Scan for the cell matching the given text and deliver its (X, Y) coordinate at center. 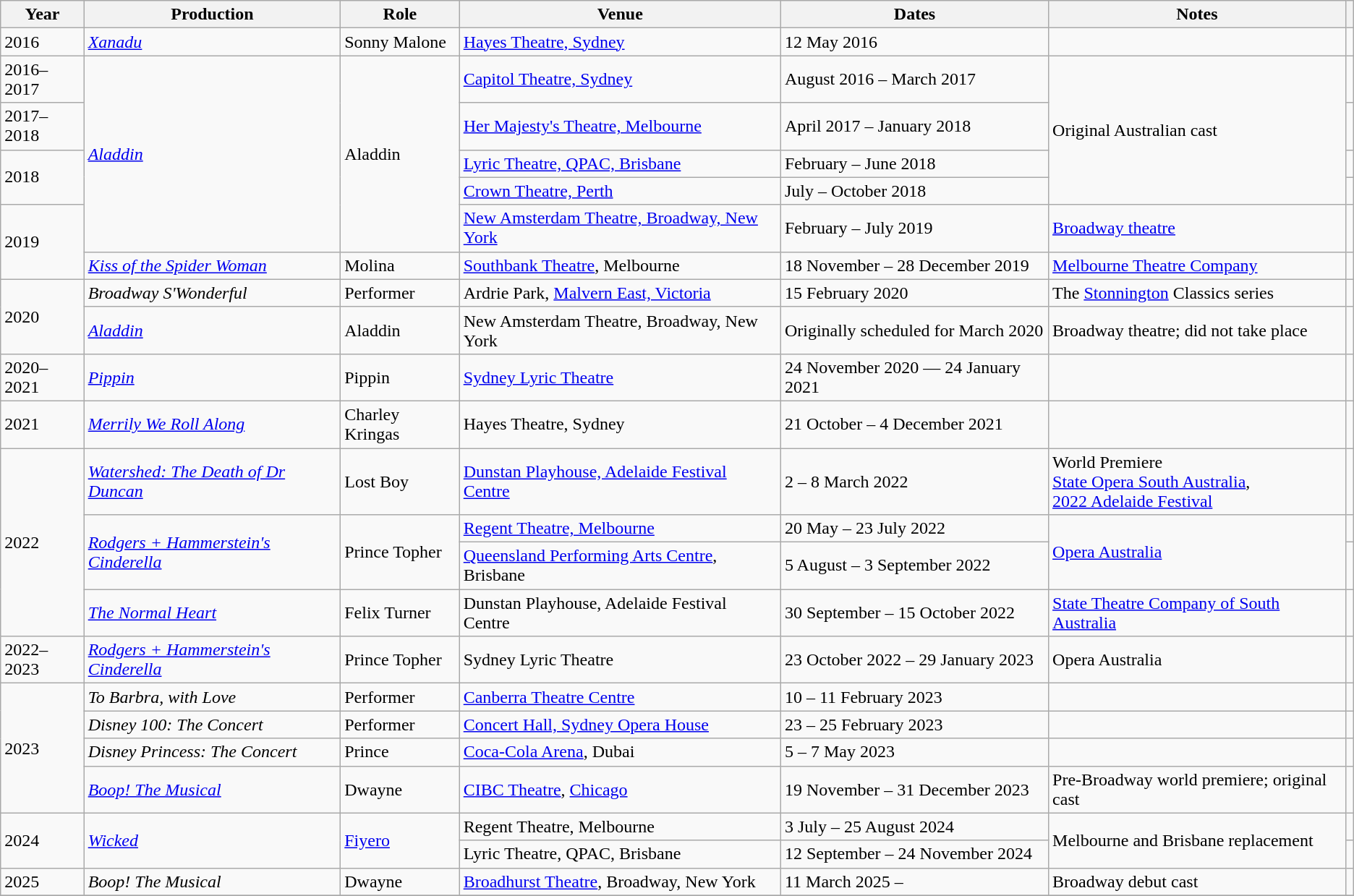
12 September – 24 November 2024 (914, 854)
Year (42, 14)
February – June 2018 (914, 163)
23 October 2022 – 29 January 2023 (914, 660)
23 – 25 February 2023 (914, 725)
24 November 2020 — 24 January 2021 (914, 377)
3 July – 25 August 2024 (914, 827)
20 May – 23 July 2022 (914, 529)
The Normal Heart (213, 613)
April 2017 – January 2018 (914, 126)
Molina (400, 265)
2019 (42, 242)
Venue (620, 14)
Southbank Theatre, Melbourne (620, 265)
Disney Princess: The Concert (213, 752)
Pre-Broadway world premiere; original cast (1198, 790)
2023 (42, 748)
Felix Turner (400, 613)
Broadway debut cast (1198, 882)
2016–2017 (42, 80)
12 May 2016 (914, 42)
Role (400, 14)
Concert Hall, Sydney Opera House (620, 725)
2018 (42, 177)
Broadhurst Theatre, Broadway, New York (620, 882)
Xanadu (213, 42)
Kiss of the Spider Woman (213, 265)
To Barbra, with Love (213, 697)
The Stonnington Classics series (1198, 293)
Broadway theatre (1198, 229)
5 – 7 May 2023 (914, 752)
Disney 100: The Concert (213, 725)
Wicked (213, 840)
2020 (42, 317)
Production (213, 14)
Broadway theatre; did not take place (1198, 330)
18 November – 28 December 2019 (914, 265)
Dates (914, 14)
Sonny Malone (400, 42)
2024 (42, 840)
CIBC Theatre, Chicago (620, 790)
Watershed: The Death of Dr Duncan (213, 482)
World PremiereState Opera South Australia,2022 Adelaide Festival (1198, 482)
February – July 2019 (914, 229)
2016 (42, 42)
11 March 2025 – (914, 882)
State Theatre Company of South Australia (1198, 613)
Fiyero (400, 840)
2022 (42, 542)
Melbourne Theatre Company (1198, 265)
Merrily We Roll Along (213, 424)
2022–2023 (42, 660)
2025 (42, 882)
21 October – 4 December 2021 (914, 424)
Canberra Theatre Centre (620, 697)
Ardrie Park, Malvern East, Victoria (620, 293)
Lost Boy (400, 482)
2017–2018 (42, 126)
10 – 11 February 2023 (914, 697)
Melbourne and Brisbane replacement (1198, 840)
Coca-Cola Arena, Dubai (620, 752)
15 February 2020 (914, 293)
5 August – 3 September 2022 (914, 566)
Charley Kringas (400, 424)
30 September – 15 October 2022 (914, 613)
2021 (42, 424)
19 November – 31 December 2023 (914, 790)
July – October 2018 (914, 191)
Broadway S'Wonderful (213, 293)
2 – 8 March 2022 (914, 482)
Prince (400, 752)
Notes (1198, 14)
Her Majesty's Theatre, Melbourne (620, 126)
Capitol Theatre, Sydney (620, 80)
Queensland Performing Arts Centre, Brisbane (620, 566)
Crown Theatre, Perth (620, 191)
August 2016 – March 2017 (914, 80)
Original Australian cast (1198, 130)
2020–2021 (42, 377)
Originally scheduled for March 2020 (914, 330)
